Scan for the cell matching the given text and deliver its (x, y) coordinate at center. 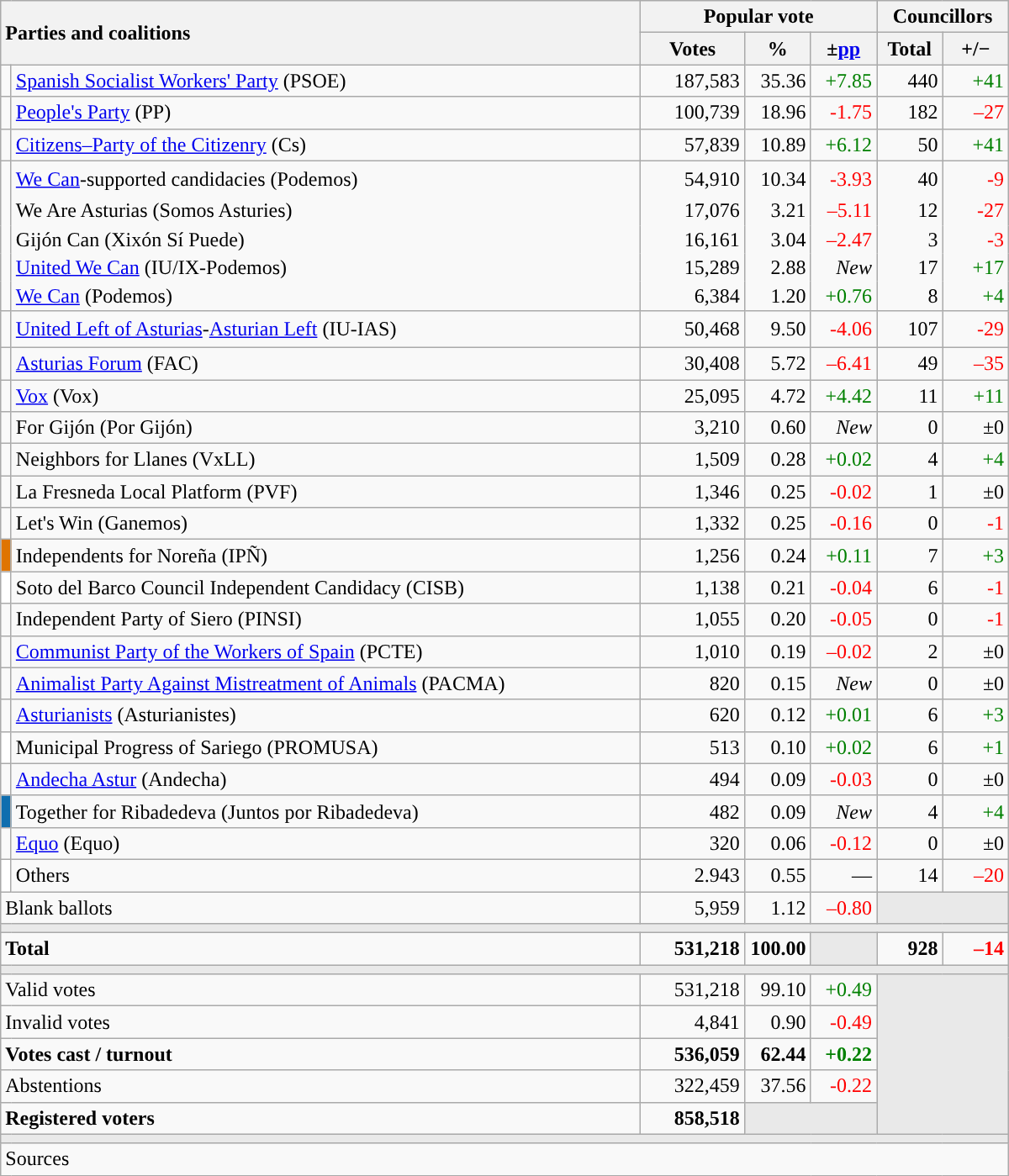
United Left of Asturias-Asturian Left (IU-IAS) (325, 329)
536,059 (693, 1054)
–20 (975, 875)
+0.11 (844, 556)
+11 (975, 396)
-0.16 (844, 524)
Municipal Progress of Sariego (PROMUSA) (325, 747)
Independent Party of Siero (PINSI) (325, 620)
+0.01 (844, 715)
5,959 (693, 907)
Spanish Socialist Workers' Party (PSOE) (325, 81)
25,095 (693, 396)
+0.76 (844, 296)
Valid votes (321, 990)
Registered voters (321, 1118)
320 (693, 843)
-0.05 (844, 620)
18.96 (777, 113)
Citizens–Party of the Citizenry (Cs) (325, 145)
14 (910, 875)
-0.03 (844, 779)
4.72 (777, 396)
Abstentions (321, 1086)
440 (910, 81)
928 (910, 949)
37.56 (777, 1086)
-29 (975, 329)
182 (910, 113)
We Are Asturias (Somos Asturies) (325, 211)
0.20 (777, 620)
100,739 (693, 113)
+7.85 (844, 81)
We Can (Podemos) (325, 296)
1 (910, 492)
–14 (975, 949)
-0.02 (844, 492)
187,583 (693, 81)
People's Party (PP) (325, 113)
0.15 (777, 683)
We Can-supported candidacies (Podemos) (325, 178)
-3.93 (844, 178)
–5.11 (844, 211)
Asturias Forum (FAC) (325, 363)
494 (693, 779)
0.90 (777, 1022)
7 (910, 556)
–35 (975, 363)
50,468 (693, 329)
-4.06 (844, 329)
For Gijón (Por Gijón) (325, 428)
-9 (975, 178)
Blank ballots (321, 907)
2.943 (693, 875)
Animalist Party Against Mistreatment of Animals (PACMA) (325, 683)
3.04 (777, 240)
0.06 (777, 843)
0.28 (777, 460)
Councillors (942, 17)
–27 (975, 113)
1,256 (693, 556)
Andecha Astur (Andecha) (325, 779)
0.10 (777, 747)
Votes (693, 49)
United We Can (IU/IX-Podemos) (325, 268)
+0.49 (844, 990)
1,346 (693, 492)
Independents for Noreña (IPÑ) (325, 556)
Asturianists (Asturianistes) (325, 715)
9.50 (777, 329)
0.60 (777, 428)
57,839 (693, 145)
Together for Ribadedeva (Juntos por Ribadedeva) (325, 811)
-0.49 (844, 1022)
Votes cast / turnout (321, 1054)
49 (910, 363)
+17 (975, 268)
-3 (975, 240)
17 (910, 268)
–6.41 (844, 363)
+/− (975, 49)
+6.12 (844, 145)
858,518 (693, 1118)
1.20 (777, 296)
0.19 (777, 651)
3,210 (693, 428)
0.12 (777, 715)
Parties and coalitions (321, 33)
Vox (Vox) (325, 396)
+1 (975, 747)
-0.22 (844, 1086)
-0.12 (844, 843)
107 (910, 329)
62.44 (777, 1054)
2 (910, 651)
620 (693, 715)
% (777, 49)
1.12 (777, 907)
17,076 (693, 211)
820 (693, 683)
2.88 (777, 268)
0.21 (777, 588)
54,910 (693, 178)
-1.75 (844, 113)
Others (325, 875)
±pp (844, 49)
Gijón Can (Xixón Sí Puede) (325, 240)
100.00 (777, 949)
10.89 (777, 145)
3.21 (777, 211)
-27 (975, 211)
+0.22 (844, 1054)
3 (910, 240)
Let's Win (Ganemos) (325, 524)
322,459 (693, 1086)
482 (693, 811)
–0.80 (844, 907)
8 (910, 296)
35.36 (777, 81)
11 (910, 396)
0.24 (777, 556)
+4.42 (844, 396)
–0.02 (844, 651)
0.55 (777, 875)
10.34 (777, 178)
4,841 (693, 1022)
-0.04 (844, 588)
Communist Party of the Workers of Spain (PCTE) (325, 651)
99.10 (777, 990)
513 (693, 747)
50 (910, 145)
1,509 (693, 460)
12 (910, 211)
–2.47 (844, 240)
Sources (504, 1159)
Invalid votes (321, 1022)
1,055 (693, 620)
Equo (Equo) (325, 843)
1,332 (693, 524)
Neighbors for Llanes (VxLL) (325, 460)
16,161 (693, 240)
Soto del Barco Council Independent Candidacy (CISB) (325, 588)
1,138 (693, 588)
30,408 (693, 363)
40 (910, 178)
La Fresneda Local Platform (PVF) (325, 492)
5.72 (777, 363)
Popular vote (758, 17)
15,289 (693, 268)
6,384 (693, 296)
1,010 (693, 651)
— (844, 875)
